Provide the [x, y] coordinate of the cell's center where the given text is located.  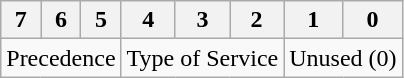
Unused (0) [343, 58]
2 [257, 20]
0 [372, 20]
1 [314, 20]
3 [202, 20]
Precedence [61, 58]
4 [148, 20]
Type of Service [202, 58]
7 [21, 20]
6 [61, 20]
5 [101, 20]
